For the text-containing cell, return its midpoint in [x, y] coordinate format. 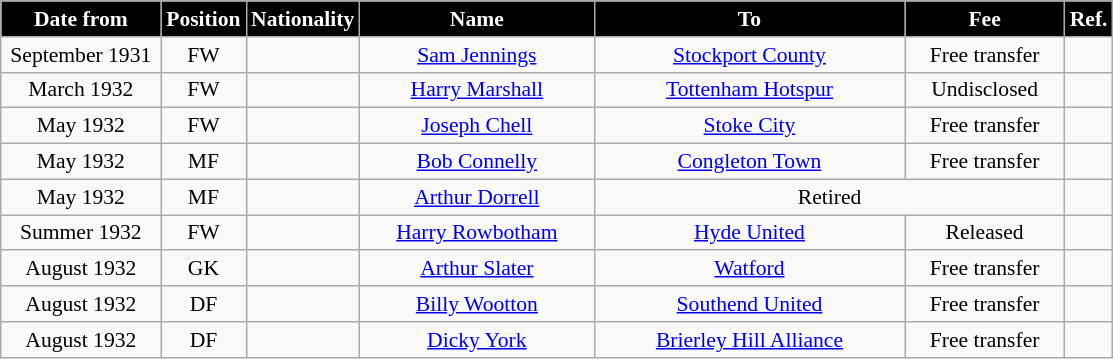
Harry Marshall [476, 90]
Released [985, 233]
Billy Wootton [476, 304]
Bob Connelly [476, 162]
Position [204, 19]
Summer 1932 [81, 233]
Hyde United [749, 233]
Stockport County [749, 55]
Brierley Hill Alliance [749, 340]
Southend United [749, 304]
To [749, 19]
Sam Jennings [476, 55]
Retired [829, 197]
Joseph Chell [476, 126]
September 1931 [81, 55]
Congleton Town [749, 162]
Fee [985, 19]
Tottenham Hotspur [749, 90]
Ref. [1089, 19]
Nationality [302, 19]
Dicky York [476, 340]
Undisclosed [985, 90]
Date from [81, 19]
Watford [749, 269]
Arthur Dorrell [476, 197]
Arthur Slater [476, 269]
March 1932 [81, 90]
Name [476, 19]
Harry Rowbotham [476, 233]
Stoke City [749, 126]
GK [204, 269]
